Pinpoint the cell where the given text exists, returning its (x, y) midpoint coordinate. 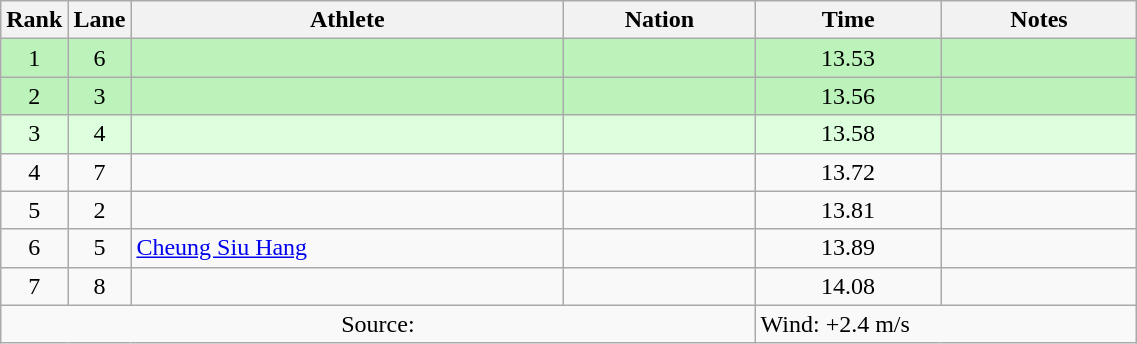
13.72 (848, 172)
Wind: +2.4 m/s (946, 324)
13.89 (848, 248)
Athlete (348, 20)
13.53 (848, 58)
Nation (660, 20)
Cheung Siu Hang (348, 248)
13.81 (848, 210)
Source: (378, 324)
Rank (34, 20)
8 (100, 286)
13.58 (848, 134)
14.08 (848, 286)
13.56 (848, 96)
1 (34, 58)
Time (848, 20)
Lane (100, 20)
Notes (1039, 20)
